Find where the given text appears and provide that cell's center as (X, Y) coordinate. 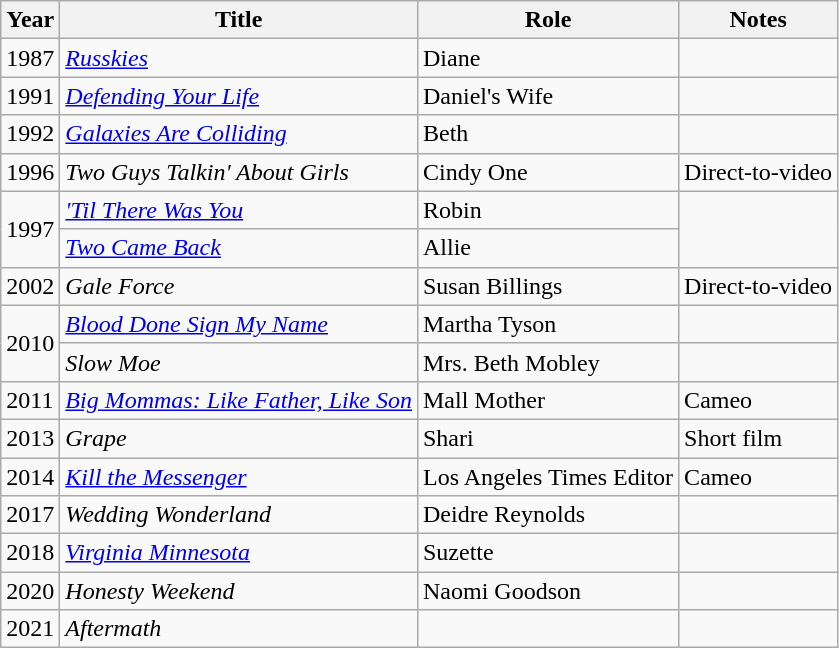
Aftermath (239, 629)
Wedding Wonderland (239, 515)
2020 (30, 591)
Grape (239, 438)
2021 (30, 629)
1987 (30, 58)
Blood Done Sign My Name (239, 324)
2010 (30, 343)
2017 (30, 515)
1997 (30, 229)
Mrs. Beth Mobley (548, 362)
Russkies (239, 58)
Slow Moe (239, 362)
Defending Your Life (239, 96)
Susan Billings (548, 286)
Robin (548, 210)
Beth (548, 134)
Suzette (548, 553)
1991 (30, 96)
Martha Tyson (548, 324)
Two Guys Talkin' About Girls (239, 172)
Big Mommas: Like Father, Like Son (239, 400)
2002 (30, 286)
Naomi Goodson (548, 591)
Short film (758, 438)
Diane (548, 58)
2011 (30, 400)
Kill the Messenger (239, 477)
2014 (30, 477)
Role (548, 20)
Galaxies Are Colliding (239, 134)
Title (239, 20)
1996 (30, 172)
Daniel's Wife (548, 96)
Mall Mother (548, 400)
Two Came Back (239, 248)
Los Angeles Times Editor (548, 477)
2018 (30, 553)
'Til There Was You (239, 210)
Honesty Weekend (239, 591)
Shari (548, 438)
Notes (758, 20)
Year (30, 20)
1992 (30, 134)
Deidre Reynolds (548, 515)
Gale Force (239, 286)
Virginia Minnesota (239, 553)
2013 (30, 438)
Allie (548, 248)
Cindy One (548, 172)
